Capture the cell that displays the provided text and extract its (x, y) central coordinate. 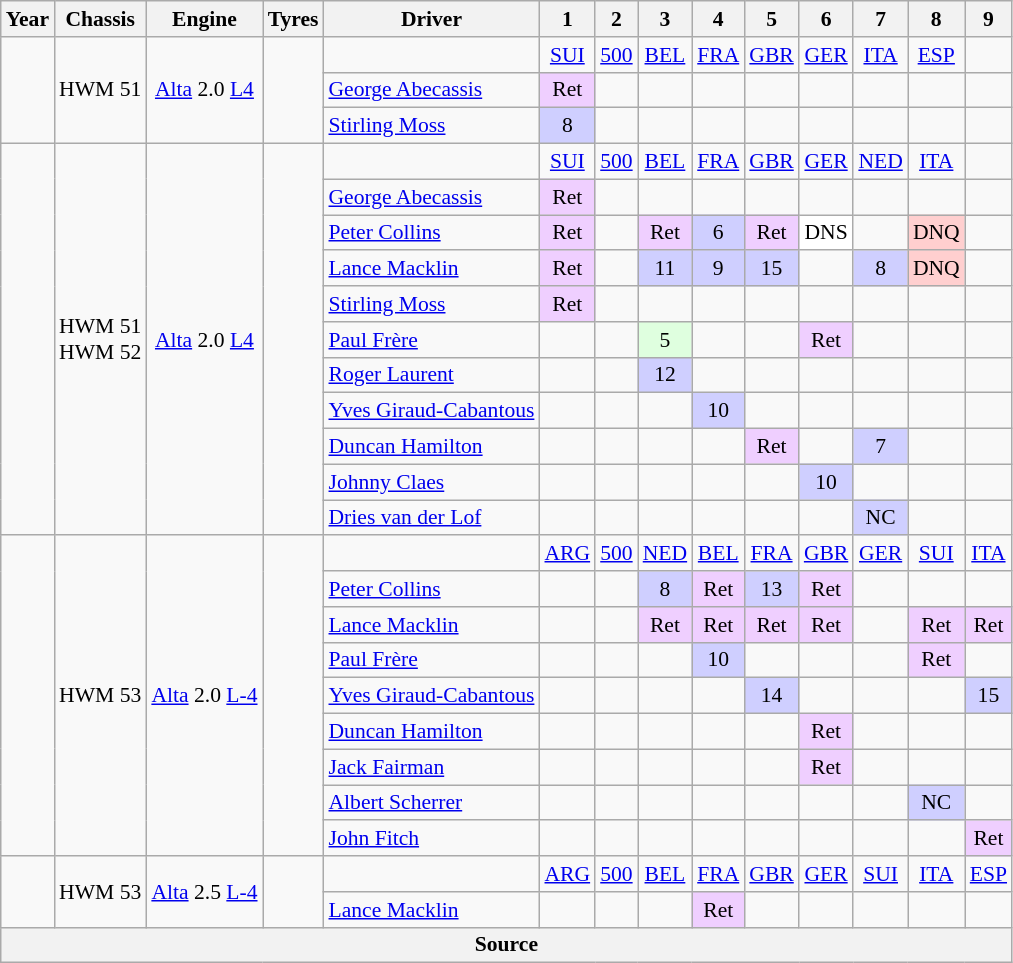
11 (665, 269)
Tyres (294, 19)
12 (665, 375)
Year (28, 19)
4 (718, 19)
2 (616, 19)
DNS (826, 233)
3 (665, 19)
Alta 2.5 L-4 (204, 892)
John Fitch (431, 839)
Chassis (100, 19)
Jack Fairman (431, 767)
14 (772, 696)
Dries van der Lof (431, 518)
Engine (204, 19)
Roger Laurent (431, 375)
13 (772, 589)
HWM 51HWM 52 (100, 340)
1 (567, 19)
Driver (431, 19)
Albert Scherrer (431, 803)
HWM 51 (100, 90)
Alta 2.0 L-4 (204, 696)
Johnny Claes (431, 482)
Source (506, 945)
